Find where the given text appears and provide that cell's center as (x, y) coordinate. 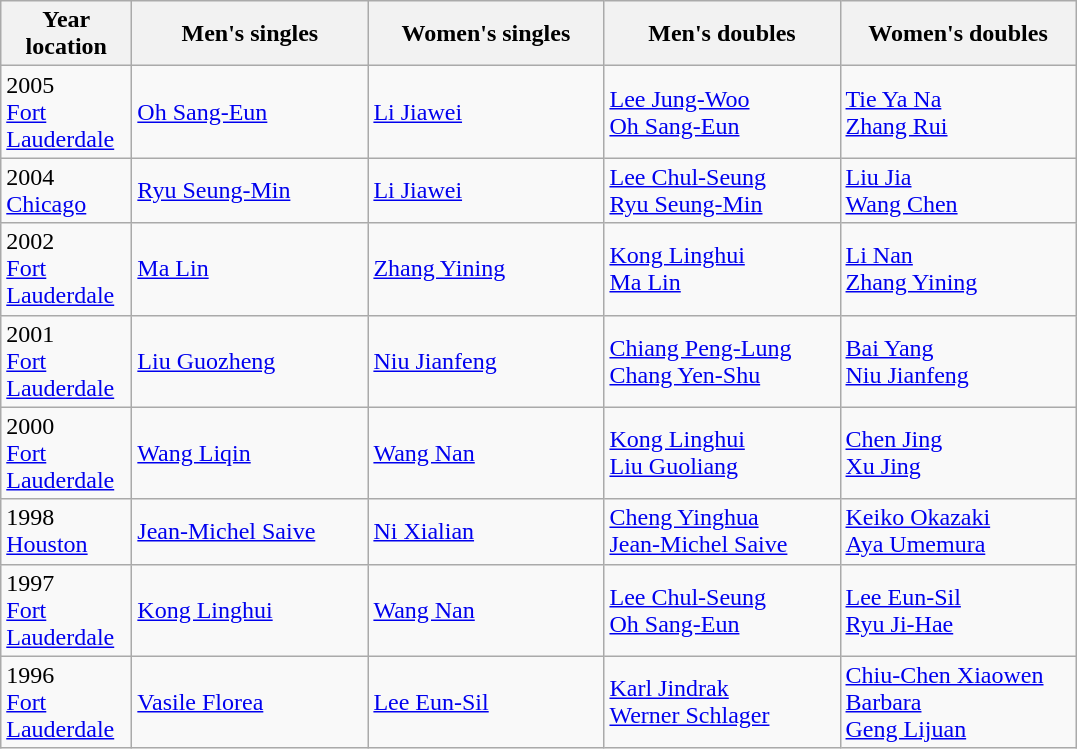
Karl Jindrak Werner Schlager (722, 702)
2000 Fort Lauderdale (66, 453)
Liu Jia Wang Chen (958, 190)
1997 Fort Lauderdale (66, 610)
Li Nan Zhang Yining (958, 269)
Bai Yang Niu Jianfeng (958, 361)
Lee Chul-Seung Ryu Seung-Min (722, 190)
Women's doubles (958, 34)
Year location (66, 34)
Kong Linghui (250, 610)
Liu Guozheng (250, 361)
2001 Fort Lauderdale (66, 361)
Kong Linghui Liu Guoliang (722, 453)
2005 Fort Lauderdale (66, 112)
Jean-Michel Saive (250, 532)
Tie Ya Na Zhang Rui (958, 112)
Wang Liqin (250, 453)
2002 Fort Lauderdale (66, 269)
Vasile Florea (250, 702)
Chiang Peng-Lung Chang Yen-Shu (722, 361)
Lee Jung-Woo Oh Sang-Eun (722, 112)
Kong Linghui Ma Lin (722, 269)
Men's doubles (722, 34)
1998 Houston (66, 532)
Cheng Yinghua Jean-Michel Saive (722, 532)
Ni Xialian (486, 532)
Chiu-Chen Xiaowen Barbara Geng Lijuan (958, 702)
Keiko Okazaki Aya Umemura (958, 532)
Women's singles (486, 34)
Niu Jianfeng (486, 361)
Ryu Seung-Min (250, 190)
Oh Sang-Eun (250, 112)
Lee Chul-Seung Oh Sang-Eun (722, 610)
Chen Jing Xu Jing (958, 453)
Zhang Yining (486, 269)
Men's singles (250, 34)
Lee Eun-Sil (486, 702)
2004 Chicago (66, 190)
Ma Lin (250, 269)
Lee Eun-Sil Ryu Ji-Hae (958, 610)
1996 Fort Lauderdale (66, 702)
